For the text-containing cell, return its midpoint in [X, Y] coordinate format. 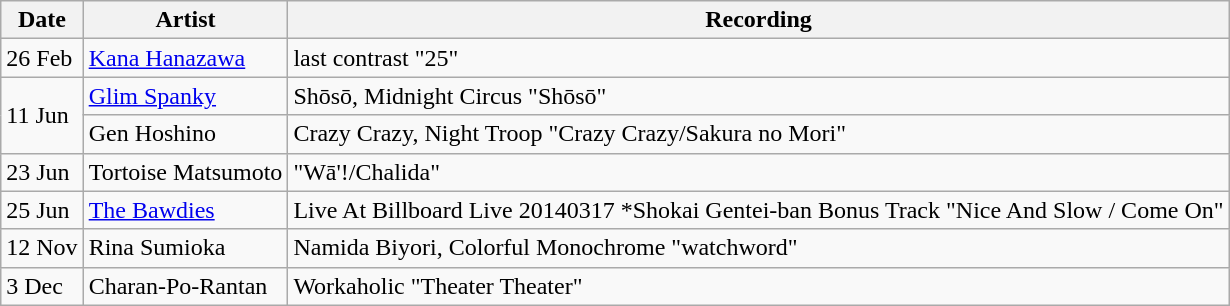
Kana Hanazawa [186, 58]
Tortoise Matsumoto [186, 172]
Date [42, 20]
Glim Spanky [186, 96]
Crazy Crazy, Night Troop "Crazy Crazy/Sakura no Mori" [758, 134]
Artist [186, 20]
3 Dec [42, 286]
Live At Billboard Live 20140317 *Shokai Gentei-ban Bonus Track "Nice And Slow / Come On" [758, 210]
Gen Hoshino [186, 134]
26 Feb [42, 58]
last contrast "25" [758, 58]
23 Jun [42, 172]
25 Jun [42, 210]
Shōsō, Midnight Circus "Shōsō" [758, 96]
Charan-Po-Rantan [186, 286]
Recording [758, 20]
Workaholic "Theater Theater" [758, 286]
Namida Biyori, Colorful Monochrome "watchword" [758, 248]
11 Jun [42, 115]
Rina Sumioka [186, 248]
The Bawdies [186, 210]
"Wā'!/Chalida" [758, 172]
12 Nov [42, 248]
